Search for the cell housing the specified text and yield its (x, y) center coordinate. 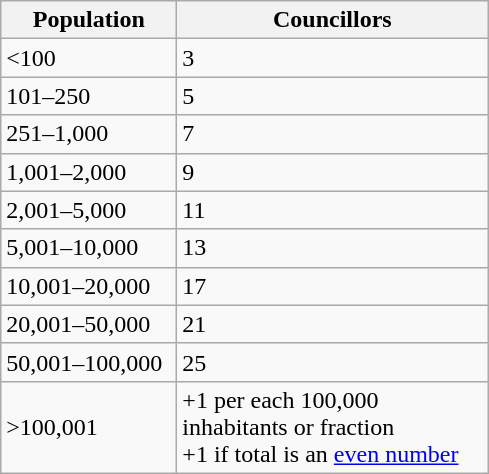
50,001–100,000 (89, 362)
1,001–2,000 (89, 172)
Population (89, 20)
<100 (89, 58)
9 (332, 172)
+1 per each 100,000 inhabitants or fraction+1 if total is an even number (332, 427)
11 (332, 210)
13 (332, 248)
5,001–10,000 (89, 248)
25 (332, 362)
5 (332, 96)
>100,001 (89, 427)
Councillors (332, 20)
2,001–5,000 (89, 210)
101–250 (89, 96)
3 (332, 58)
7 (332, 134)
17 (332, 286)
251–1,000 (89, 134)
20,001–50,000 (89, 324)
10,001–20,000 (89, 286)
21 (332, 324)
